Return (X, Y) of the center of cell containing provided text 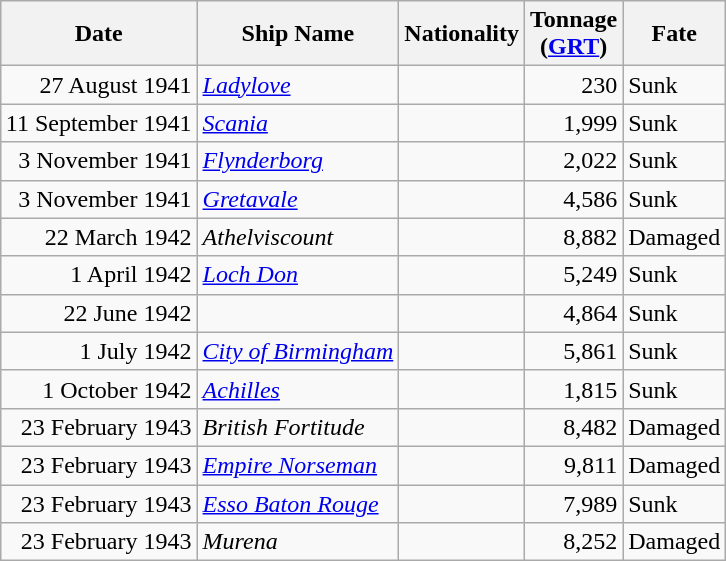
Nationality (462, 34)
Date (98, 34)
5,861 (574, 351)
1 October 1942 (98, 389)
2,022 (574, 161)
230 (574, 85)
Scania (298, 123)
Fate (674, 34)
Tonnage (GRT) (574, 34)
9,811 (574, 465)
8,252 (574, 542)
Loch Don (298, 275)
11 September 1941 (98, 123)
Esso Baton Rouge (298, 503)
1,815 (574, 389)
Achilles (298, 389)
8,882 (574, 237)
1 July 1942 (98, 351)
British Fortitude (298, 427)
22 June 1942 (98, 313)
7,989 (574, 503)
4,586 (574, 199)
Murena (298, 542)
Gretavale (298, 199)
Athelviscount (298, 237)
4,864 (574, 313)
1 April 1942 (98, 275)
Empire Norseman (298, 465)
8,482 (574, 427)
22 March 1942 (98, 237)
Ship Name (298, 34)
Ladylove (298, 85)
1,999 (574, 123)
City of Birmingham (298, 351)
Flynderborg (298, 161)
5,249 (574, 275)
27 August 1941 (98, 85)
